Pinpoint the cell where the given text exists, returning its [X, Y] midpoint coordinate. 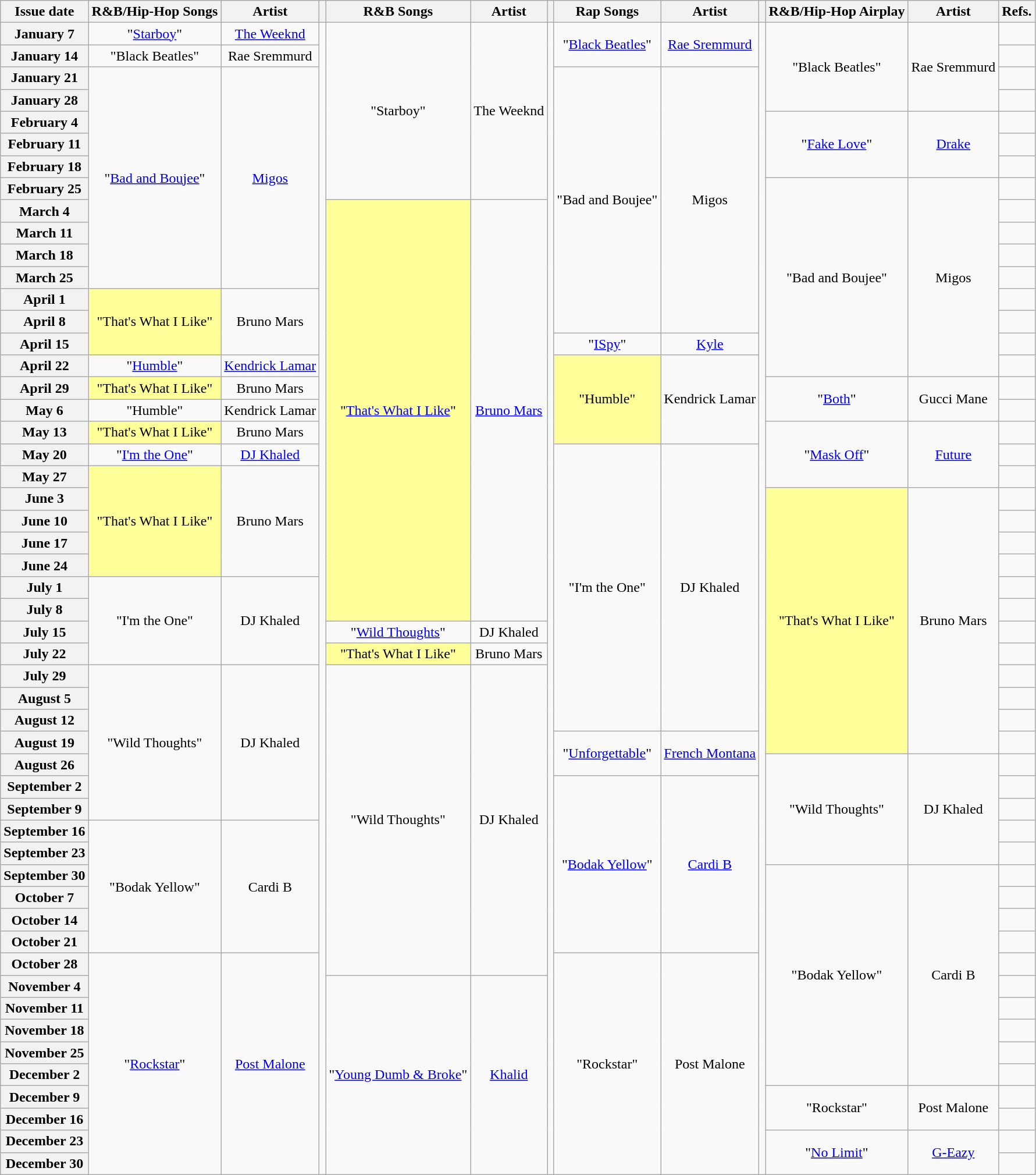
July 29 [44, 676]
"Unforgettable" [607, 754]
January 7 [44, 34]
August 12 [44, 720]
August 19 [44, 743]
August 5 [44, 698]
September 2 [44, 787]
May 20 [44, 455]
July 15 [44, 631]
November 18 [44, 1031]
February 25 [44, 189]
October 7 [44, 897]
March 18 [44, 255]
October 21 [44, 942]
July 1 [44, 587]
April 8 [44, 322]
May 6 [44, 410]
"No Limit" [836, 1152]
February 11 [44, 144]
June 17 [44, 543]
October 14 [44, 920]
April 22 [44, 366]
May 27 [44, 477]
March 11 [44, 233]
December 30 [44, 1163]
September 16 [44, 831]
"ISpy" [607, 344]
Drake [953, 144]
November 25 [44, 1053]
November 11 [44, 1009]
Gucci Mane [953, 399]
"Both" [836, 399]
Kyle [710, 344]
June 10 [44, 521]
December 2 [44, 1075]
April 1 [44, 300]
February 4 [44, 122]
June 3 [44, 499]
September 9 [44, 809]
"Young Dumb & Broke" [398, 1075]
Rap Songs [607, 12]
January 28 [44, 100]
January 14 [44, 56]
R&B Songs [398, 12]
French Montana [710, 754]
September 30 [44, 875]
July 22 [44, 654]
Khalid [509, 1075]
November 4 [44, 986]
March 25 [44, 278]
R&B/Hip-Hop Airplay [836, 12]
Issue date [44, 12]
"Fake Love" [836, 144]
December 16 [44, 1119]
July 8 [44, 609]
June 24 [44, 565]
January 21 [44, 78]
October 28 [44, 964]
March 4 [44, 211]
"Mask Off" [836, 455]
R&B/Hip-Hop Songs [155, 12]
April 15 [44, 344]
December 9 [44, 1097]
May 13 [44, 432]
Refs. [1017, 12]
April 29 [44, 388]
February 18 [44, 166]
December 23 [44, 1141]
G-Eazy [953, 1152]
September 23 [44, 853]
Future [953, 455]
August 26 [44, 765]
